Identify which cell holds the provided text, then report its [x, y] central coordinate. 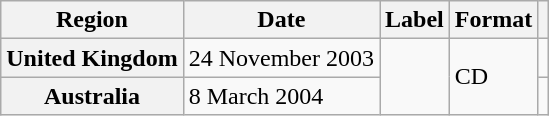
24 November 2003 [281, 58]
Label [415, 20]
Date [281, 20]
Region [92, 20]
8 March 2004 [281, 96]
Australia [92, 96]
United Kingdom [92, 58]
CD [493, 77]
Format [493, 20]
